Extract the (x, y) coordinate from the center of the cell holding the provided text.  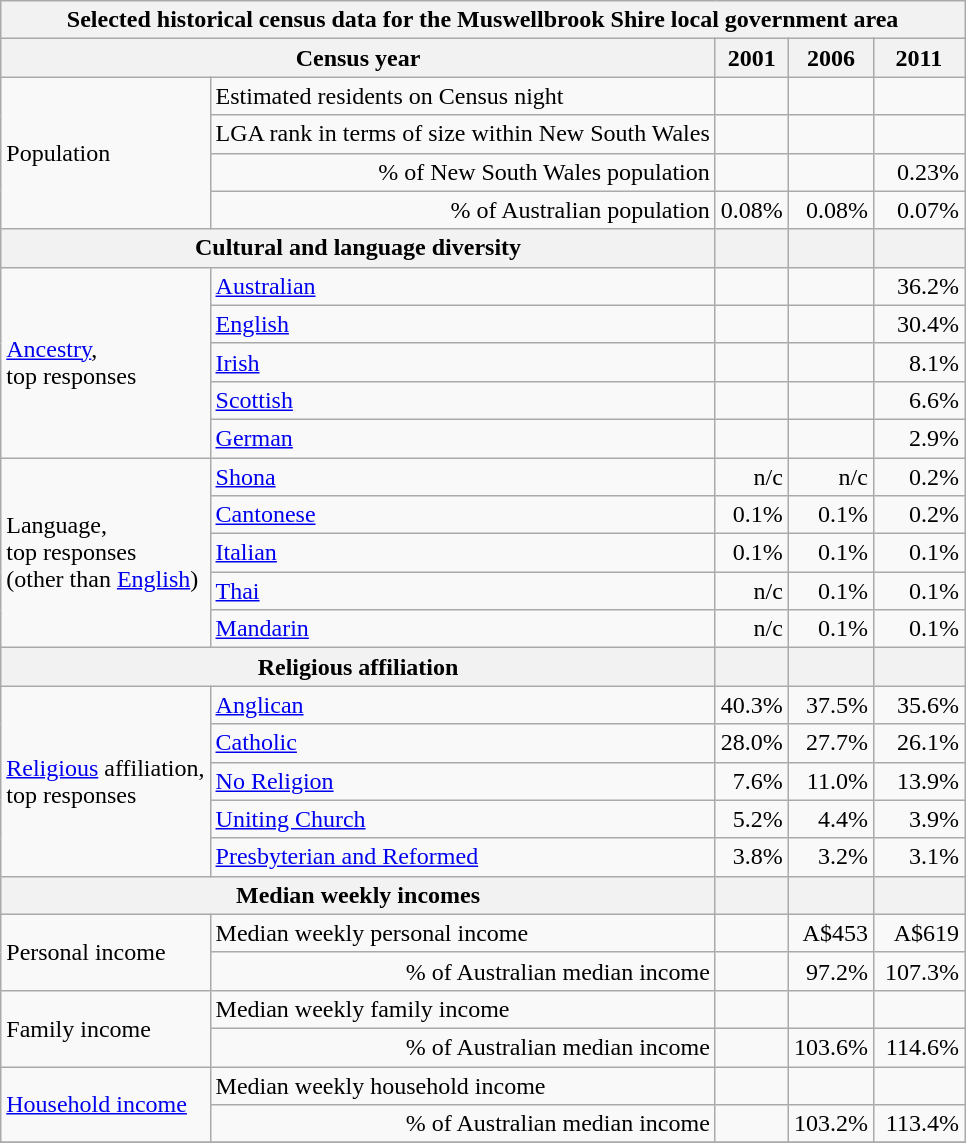
113.4% (918, 1124)
German (462, 438)
Population (106, 153)
Household income (106, 1104)
2001 (752, 58)
Median weekly personal income (462, 933)
4.4% (830, 819)
103.2% (830, 1124)
37.5% (830, 705)
103.6% (830, 1047)
Ancestry,top responses (106, 362)
No Religion (462, 781)
LGA rank in terms of size within New South Wales (462, 134)
Scottish (462, 400)
97.2% (830, 971)
0.07% (918, 210)
3.2% (830, 857)
Family income (106, 1028)
Cultural and language diversity (358, 248)
26.1% (918, 743)
28.0% (752, 743)
Australian (462, 286)
Thai (462, 591)
3.8% (752, 857)
Anglican (462, 705)
Language,top responses(other than English) (106, 553)
Religious affiliation,top responses (106, 781)
Religious affiliation (358, 667)
Selected historical census data for the Muswellbrook Shire local government area (483, 20)
36.2% (918, 286)
Irish (462, 362)
Uniting Church (462, 819)
107.3% (918, 971)
Median weekly household income (462, 1085)
35.6% (918, 705)
A$619 (918, 933)
English (462, 324)
13.9% (918, 781)
Median weekly incomes (358, 895)
% of Australian population (462, 210)
30.4% (918, 324)
2.9% (918, 438)
Italian (462, 553)
Median weekly family income (462, 1009)
3.9% (918, 819)
Presbyterian and Reformed (462, 857)
% of New South Wales population (462, 172)
2011 (918, 58)
6.6% (918, 400)
A$453 (830, 933)
Catholic (462, 743)
27.7% (830, 743)
11.0% (830, 781)
40.3% (752, 705)
Census year (358, 58)
114.6% (918, 1047)
Mandarin (462, 629)
Estimated residents on Census night (462, 96)
Shona (462, 477)
Cantonese (462, 515)
Personal income (106, 952)
0.23% (918, 172)
7.6% (752, 781)
8.1% (918, 362)
5.2% (752, 819)
2006 (830, 58)
3.1% (918, 857)
